Return [x, y] of the center of cell containing provided text 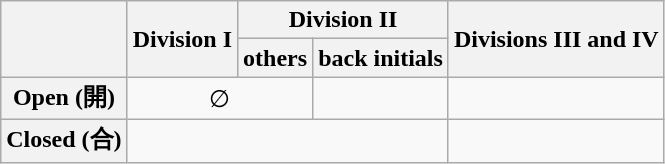
Division I [182, 39]
others [276, 58]
Closed (合) [64, 140]
Open (開) [64, 98]
∅ [220, 98]
Division II [344, 20]
Divisions III and IV [556, 39]
back initials [381, 58]
